Detect which cell encompasses the target text, then output its [X, Y] center coordinate. 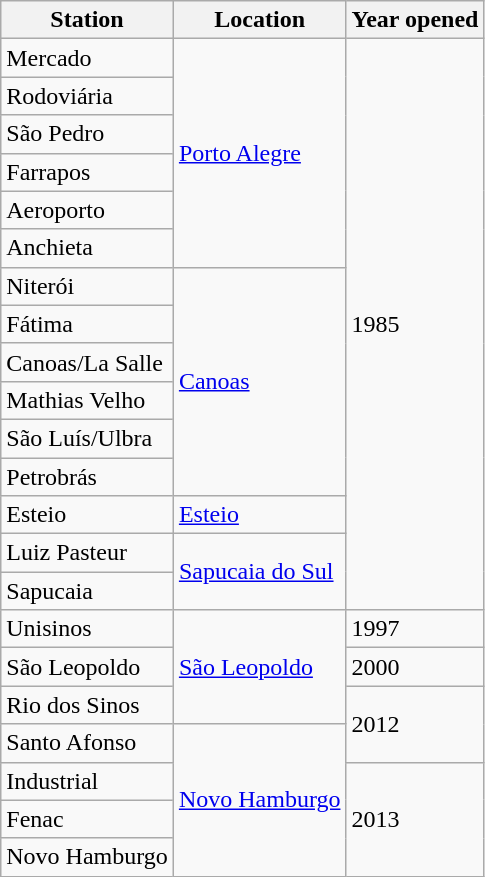
Porto Alegre [260, 153]
Mercado [88, 58]
São Pedro [88, 134]
Rodoviária [88, 96]
Rio dos Sinos [88, 705]
Mathias Velho [88, 400]
Sapucaia [88, 591]
São Luís/Ulbra [88, 438]
Fátima [88, 324]
Anchieta [88, 248]
Industrial [88, 781]
Year opened [415, 20]
Santo Afonso [88, 743]
Station [88, 20]
Luiz Pasteur [88, 553]
1997 [415, 629]
2013 [415, 819]
Petrobrás [88, 477]
Aeroporto [88, 210]
Unisinos [88, 629]
Canoas [260, 381]
1985 [415, 324]
Sapucaia do Sul [260, 572]
Fenac [88, 819]
Location [260, 20]
Canoas/La Salle [88, 362]
Niterói [88, 286]
Farrapos [88, 172]
2000 [415, 667]
2012 [415, 724]
